From the cell containing the given text, extract its center point as (X, Y) coordinate. 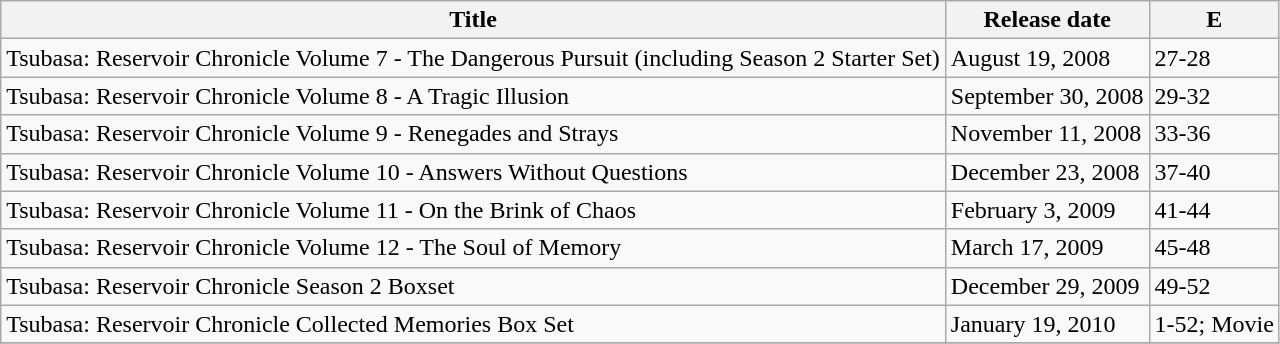
November 11, 2008 (1047, 134)
Title (474, 20)
49-52 (1214, 286)
E (1214, 20)
Tsubasa: Reservoir Chronicle Volume 10 - Answers Without Questions (474, 172)
Release date (1047, 20)
August 19, 2008 (1047, 58)
Tsubasa: Reservoir Chronicle Volume 11 - On the Brink of Chaos (474, 210)
January 19, 2010 (1047, 324)
45-48 (1214, 248)
Tsubasa: Reservoir Chronicle Collected Memories Box Set (474, 324)
September 30, 2008 (1047, 96)
33-36 (1214, 134)
March 17, 2009 (1047, 248)
Tsubasa: Reservoir Chronicle Volume 12 - The Soul of Memory (474, 248)
Tsubasa: Reservoir Chronicle Volume 7 - The Dangerous Pursuit (including Season 2 Starter Set) (474, 58)
1-52; Movie (1214, 324)
December 23, 2008 (1047, 172)
Tsubasa: Reservoir Chronicle Season 2 Boxset (474, 286)
29-32 (1214, 96)
February 3, 2009 (1047, 210)
December 29, 2009 (1047, 286)
Tsubasa: Reservoir Chronicle Volume 9 - Renegades and Strays (474, 134)
27-28 (1214, 58)
41-44 (1214, 210)
37-40 (1214, 172)
Tsubasa: Reservoir Chronicle Volume 8 - A Tragic Illusion (474, 96)
